Detect which cell encompasses the target text, then output its [X, Y] center coordinate. 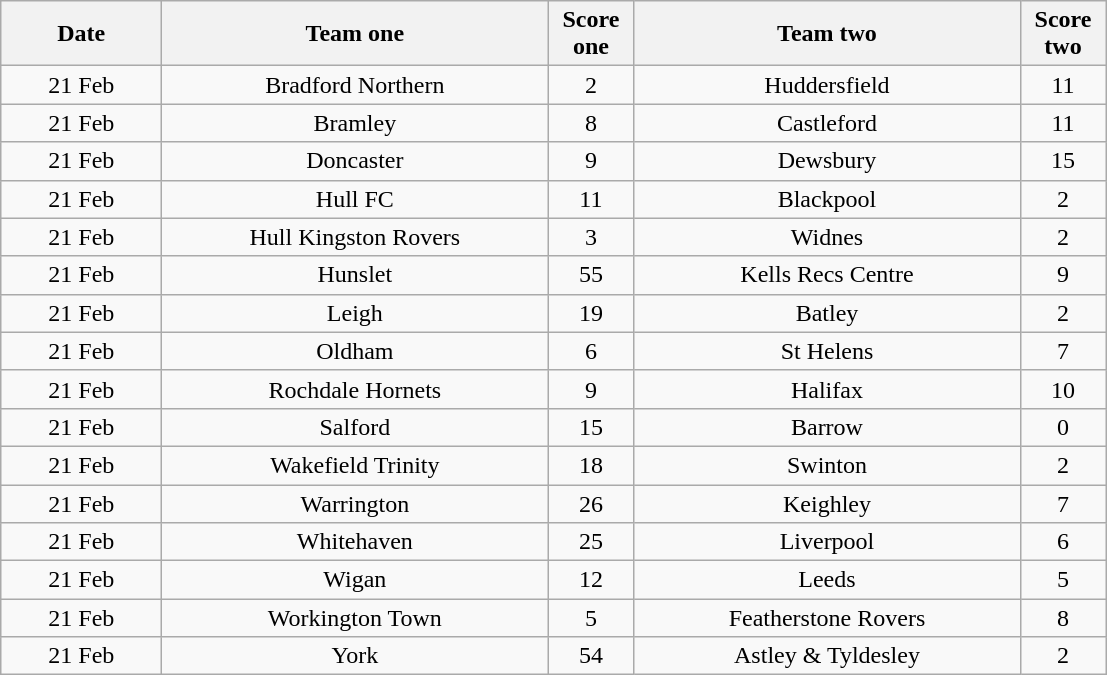
Halifax [827, 389]
Leeds [827, 580]
Swinton [827, 465]
Whitehaven [355, 542]
Team two [827, 34]
10 [1063, 389]
Batley [827, 313]
Barrow [827, 427]
Blackpool [827, 199]
Huddersfield [827, 85]
54 [591, 656]
Castleford [827, 123]
Wakefield Trinity [355, 465]
Hull Kingston Rovers [355, 237]
Warrington [355, 503]
Wigan [355, 580]
18 [591, 465]
Rochdale Hornets [355, 389]
3 [591, 237]
Oldham [355, 351]
St Helens [827, 351]
Bradford Northern [355, 85]
Featherstone Rovers [827, 618]
Team one [355, 34]
Hull FC [355, 199]
Score one [591, 34]
Liverpool [827, 542]
26 [591, 503]
25 [591, 542]
12 [591, 580]
Leigh [355, 313]
Kells Recs Centre [827, 275]
Dewsbury [827, 161]
Hunslet [355, 275]
Keighley [827, 503]
55 [591, 275]
Workington Town [355, 618]
Salford [355, 427]
Bramley [355, 123]
Doncaster [355, 161]
York [355, 656]
19 [591, 313]
Date [82, 34]
Widnes [827, 237]
Score two [1063, 34]
0 [1063, 427]
Astley & Tyldesley [827, 656]
